Return the [x, y] coordinate for the center point of the cell that contains the specified text.  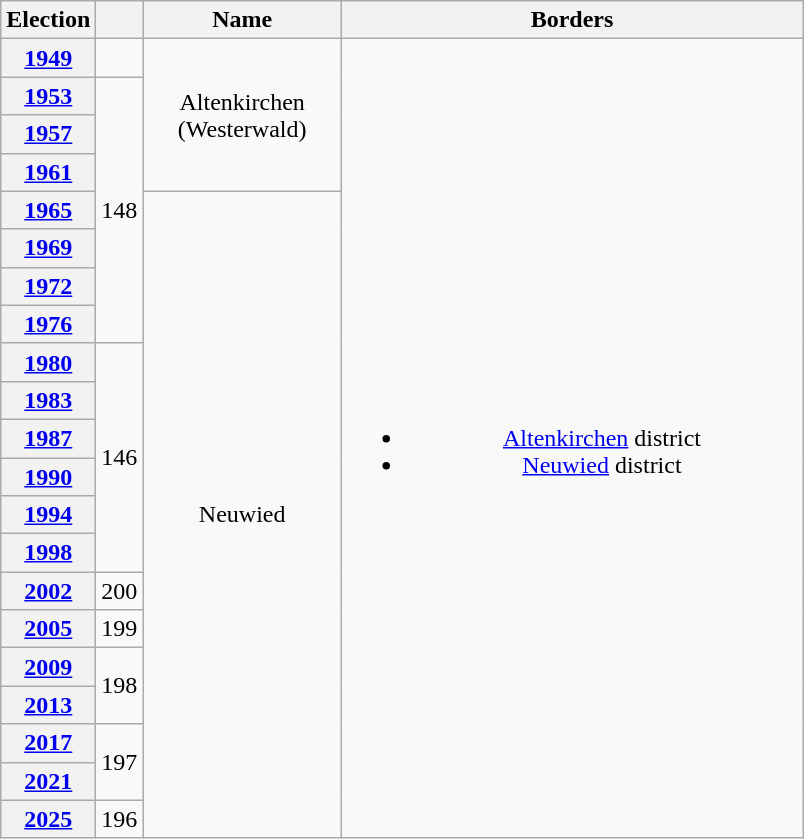
Borders [572, 20]
Election [48, 20]
Altenkirchen districtNeuwied district [572, 438]
196 [120, 819]
146 [120, 457]
2025 [48, 819]
2002 [48, 591]
Neuwied [242, 514]
198 [120, 686]
1953 [48, 96]
Name [242, 20]
1983 [48, 400]
1998 [48, 553]
197 [120, 762]
148 [120, 210]
2013 [48, 705]
2021 [48, 781]
1949 [48, 58]
199 [120, 629]
1969 [48, 248]
2005 [48, 629]
2009 [48, 667]
1980 [48, 362]
Altenkirchen (Westerwald) [242, 115]
1990 [48, 477]
200 [120, 591]
1961 [48, 172]
1987 [48, 438]
1976 [48, 324]
1965 [48, 210]
1957 [48, 134]
2017 [48, 743]
1972 [48, 286]
1994 [48, 515]
